Scan for the cell matching the given text and deliver its (X, Y) coordinate at center. 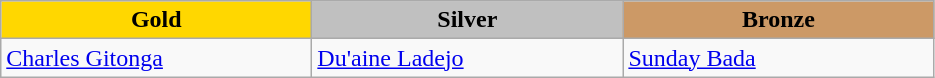
Du'aine Ladejo (468, 58)
Gold (156, 20)
Charles Gitonga (156, 58)
Bronze (778, 20)
Silver (468, 20)
Sunday Bada (778, 58)
